Extract the [X, Y] coordinate from the center of the cell holding the provided text.  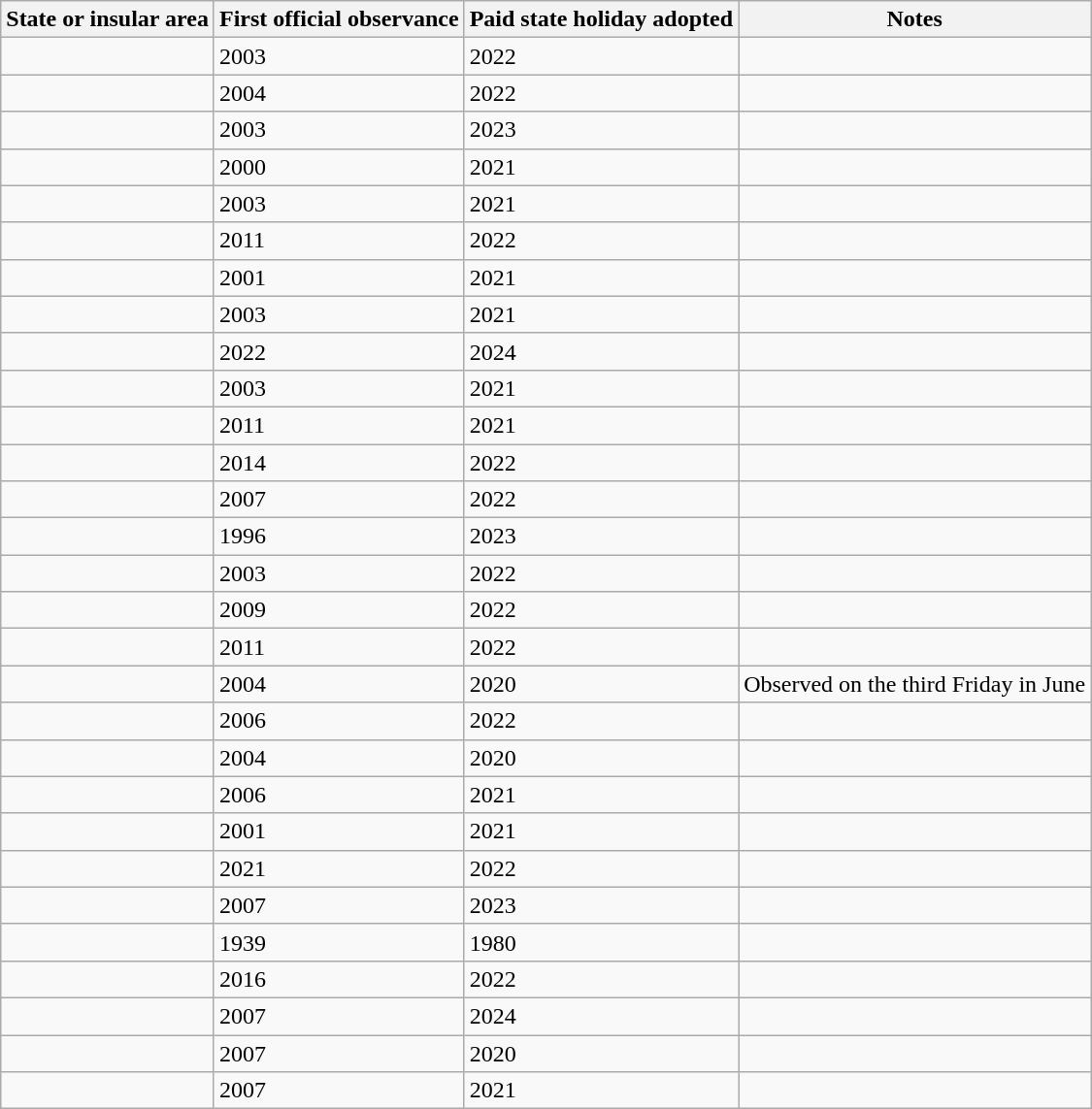
1939 [339, 942]
2014 [339, 463]
Notes [914, 19]
State or insular area [108, 19]
2016 [339, 979]
1996 [339, 537]
1980 [601, 942]
2000 [339, 167]
First official observance [339, 19]
2009 [339, 610]
Paid state holiday adopted [601, 19]
Observed on the third Friday in June [914, 684]
